From the cell containing the given text, extract its center point as [X, Y] coordinate. 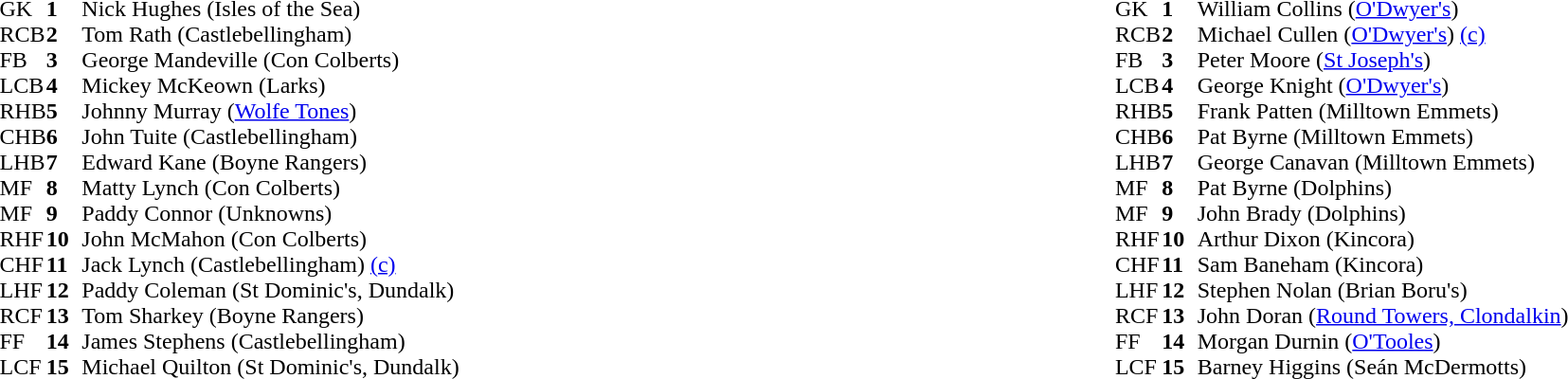
Tom Sharkey (Boyne Rangers) [270, 316]
Jack Lynch (Castlebellingham) (c) [270, 265]
George Mandeville (Con Colberts) [270, 61]
John Tuite (Castlebellingham) [270, 136]
Johnny Murray (Wolfe Tones) [270, 112]
Edward Kane (Boyne Rangers) [270, 163]
John McMahon (Con Colberts) [270, 239]
Matty Lynch (Con Colberts) [270, 188]
Mickey McKeown (Larks) [270, 85]
James Stephens (Castlebellingham) [270, 341]
Tom Rath (Castlebellingham) [270, 34]
Paddy Coleman (St Dominic's, Dundalk) [270, 290]
Paddy Connor (Unknowns) [270, 214]
